Scan for the cell matching the given text and deliver its [X, Y] coordinate at center. 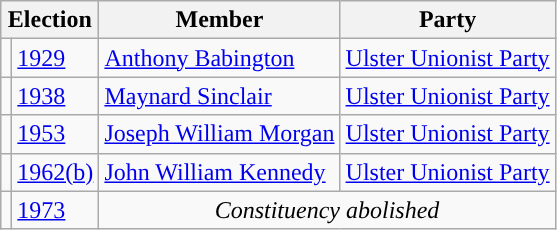
Constituency abolished [327, 210]
Election [50, 20]
Maynard Sinclair [220, 96]
1929 [56, 58]
Joseph William Morgan [220, 134]
1953 [56, 134]
Anthony Babington [220, 58]
1938 [56, 96]
1962(b) [56, 172]
John William Kennedy [220, 172]
Member [220, 20]
Party [448, 20]
1973 [56, 210]
